Provide the [x, y] coordinate of the cell's center where the given text is located.  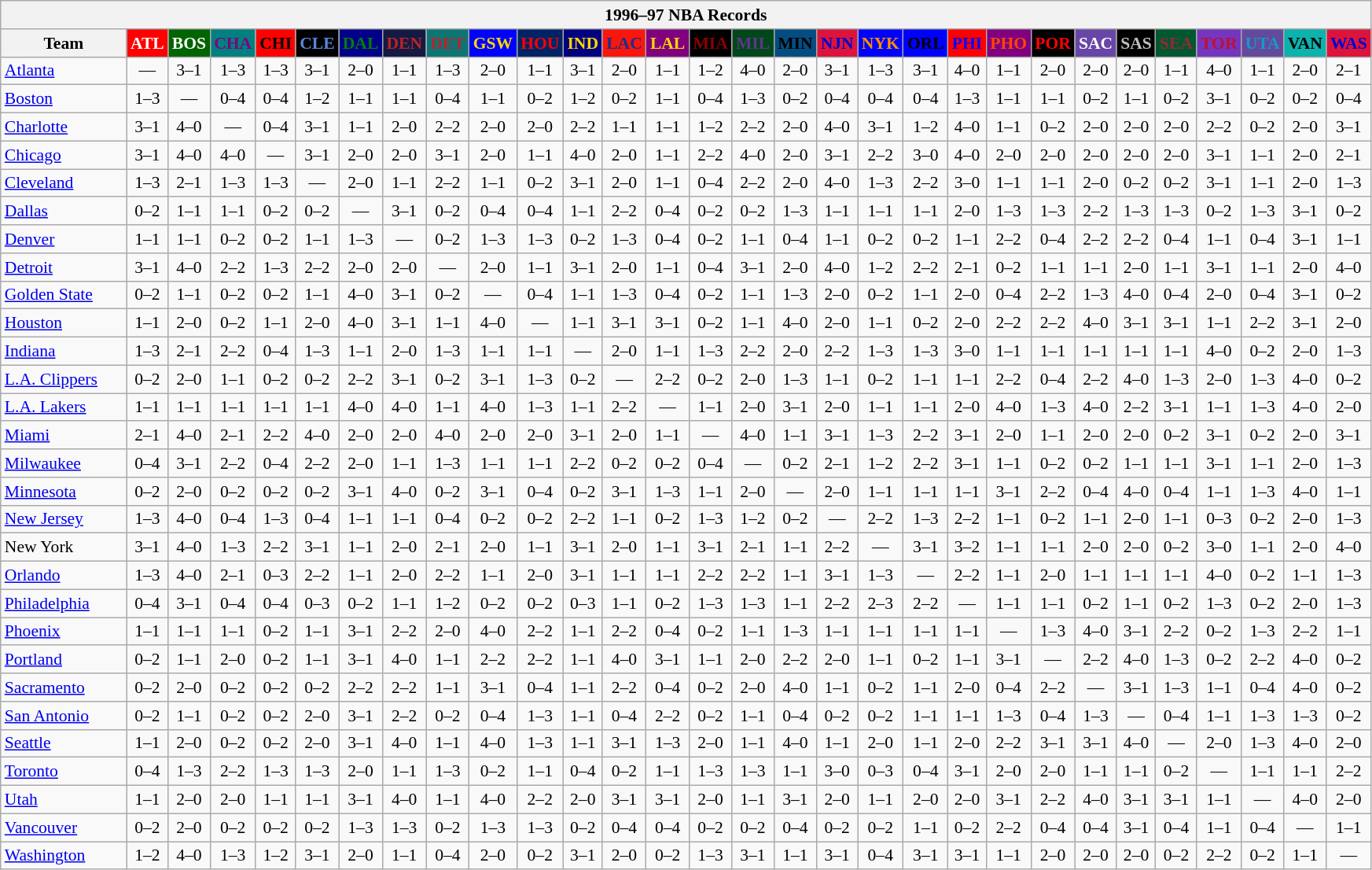
Team [64, 43]
Detroit [64, 267]
MIL [753, 43]
DEN [404, 43]
Milwaukee [64, 463]
BOS [189, 43]
3–2 [967, 547]
Vancouver [64, 828]
Houston [64, 323]
GSW [494, 43]
TOR [1219, 43]
SAS [1136, 43]
SAC [1096, 43]
HOU [539, 43]
Cleveland [64, 183]
NJN [837, 43]
ATL [148, 43]
Washington [64, 856]
Golden State [64, 295]
Indiana [64, 352]
DAL [361, 43]
Miami [64, 436]
Charlotte [64, 127]
WAS [1349, 43]
Sacramento [64, 688]
Portland [64, 660]
LAL [668, 43]
New York [64, 547]
Seattle [64, 743]
Minnesota [64, 492]
PHO [1008, 43]
SEA [1176, 43]
DET [448, 43]
UTA [1263, 43]
Phoenix [64, 632]
Atlanta [64, 71]
New Jersey [64, 519]
CHI [275, 43]
MIA [710, 43]
Boston [64, 99]
MIN [795, 43]
Philadelphia [64, 603]
2–3 [881, 603]
VAN [1305, 43]
POR [1053, 43]
San Antonio [64, 716]
Toronto [64, 772]
L.A. Lakers [64, 407]
Orlando [64, 576]
LAC [624, 43]
ORL [926, 43]
PHI [967, 43]
NYK [881, 43]
Utah [64, 800]
CHA [233, 43]
Chicago [64, 155]
L.A. Clippers [64, 379]
1996–97 NBA Records [686, 15]
CLE [318, 43]
Dallas [64, 212]
Denver [64, 239]
IND [583, 43]
